Detect which cell encompasses the target text, then output its [X, Y] center coordinate. 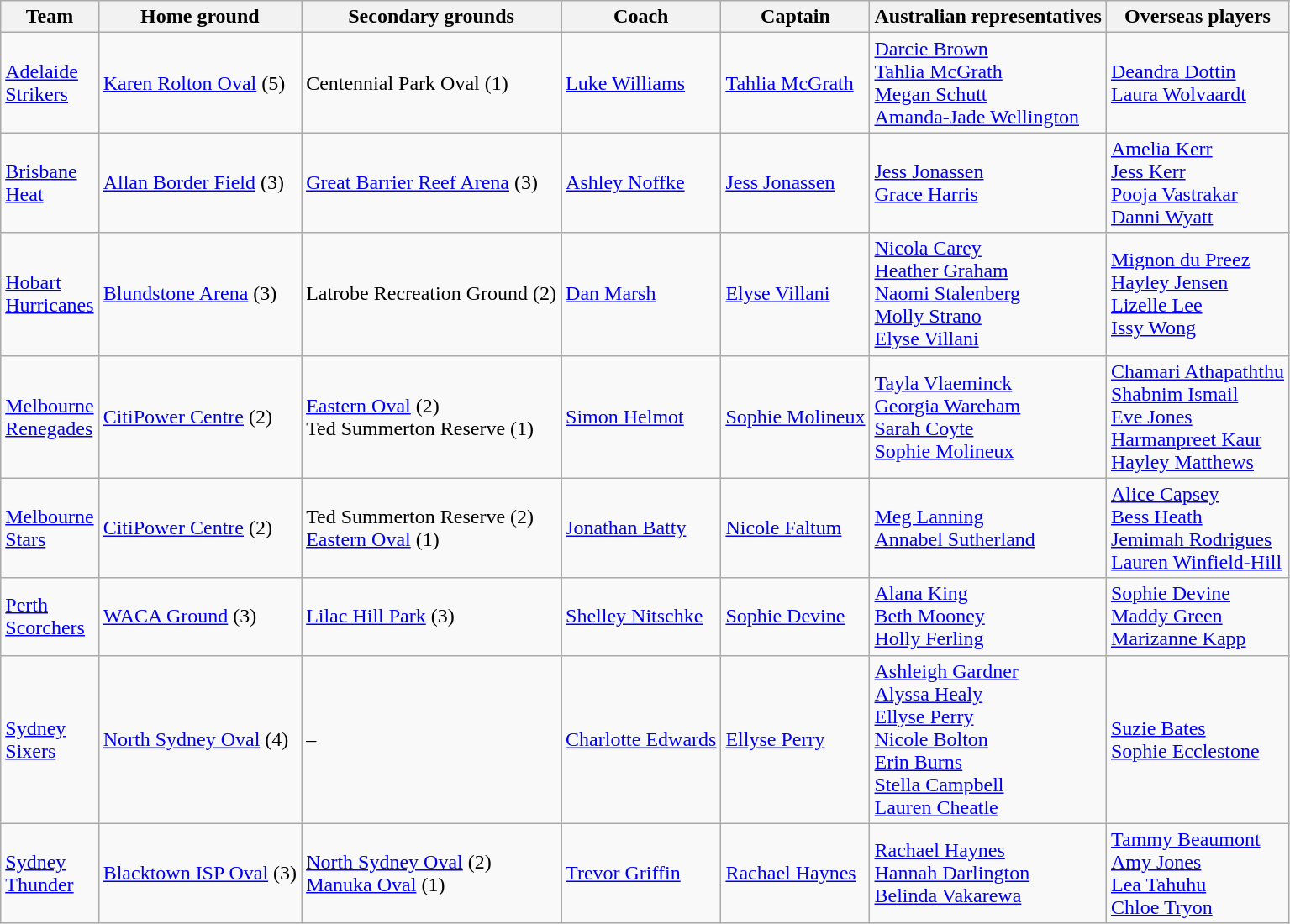
Elyse Villani [795, 294]
Jonathan Batty [641, 528]
Centennial Park Oval (1) [432, 82]
MelbourneStars [50, 528]
Great Barrier Reef Arena (3) [432, 183]
Ellyse Perry [795, 739]
Australian representatives [988, 17]
Luke Williams [641, 82]
Blacktown ISP Oval (3) [200, 874]
MelbourneRenegades [50, 417]
Charlotte Edwards [641, 739]
Alice Capsey Bess HeathJemimah Rodrigues Lauren Winfield-Hill [1197, 528]
Trevor Griffin [641, 874]
Overseas players [1197, 17]
Team [50, 17]
Ted Summerton Reserve (2)Eastern Oval (1) [432, 528]
Sophie Devine [795, 617]
Sophie Molineux [795, 417]
Darcie BrownTahlia McGrathMegan SchuttAmanda-Jade Wellington [988, 82]
Ashleigh GardnerAlyssa HealyEllyse PerryNicole BoltonErin BurnsStella CampbellLauren Cheatle [988, 739]
PerthScorchers [50, 617]
SydneySixers [50, 739]
Allan Border Field (3) [200, 183]
Tayla VlaeminckGeorgia WarehamSarah CoyteSophie Molineux [988, 417]
Simon Helmot [641, 417]
Jess Jonassen [795, 183]
Ashley Noffke [641, 183]
Nicole Faltum [795, 528]
Meg LanningAnnabel Sutherland [988, 528]
Eastern Oval (2)Ted Summerton Reserve (1) [432, 417]
BrisbaneHeat [50, 183]
Tahlia McGrath [795, 82]
Suzie Bates Sophie Ecclestone [1197, 739]
Home ground [200, 17]
Mignon du Preez Hayley Jensen Lizelle Lee Issy Wong [1197, 294]
Deandra Dottin Laura Wolvaardt [1197, 82]
AdelaideStrikers [50, 82]
Tammy Beaumont Amy Jones Lea Tahuhu Chloe Tryon [1197, 874]
WACA Ground (3) [200, 617]
Karen Rolton Oval (5) [200, 82]
Sophie Devine Maddy Green Marizanne Kapp [1197, 617]
HobartHurricanes [50, 294]
North Sydney Oval (4) [200, 739]
Chamari Athapaththu Shabnim Ismail Eve JonesHarmanpreet Kaur Hayley Matthews [1197, 417]
Alana KingBeth MooneyHolly Ferling [988, 617]
Nicola CareyHeather GrahamNaomi StalenbergMolly StranoElyse Villani [988, 294]
Secondary grounds [432, 17]
Latrobe Recreation Ground (2) [432, 294]
Blundstone Arena (3) [200, 294]
North Sydney Oval (2)Manuka Oval (1) [432, 874]
Coach [641, 17]
Dan Marsh [641, 294]
Shelley Nitschke [641, 617]
– [432, 739]
Captain [795, 17]
Rachael Haynes [795, 874]
SydneyThunder [50, 874]
Rachael HaynesHannah DarlingtonBelinda Vakarewa [988, 874]
Jess JonassenGrace Harris [988, 183]
Lilac Hill Park (3) [432, 617]
Amelia Kerr Jess Kerr Pooja Vastrakar Danni Wyatt [1197, 183]
